Determine the (X, Y) coordinate at the center of the cell enclosing the given text.  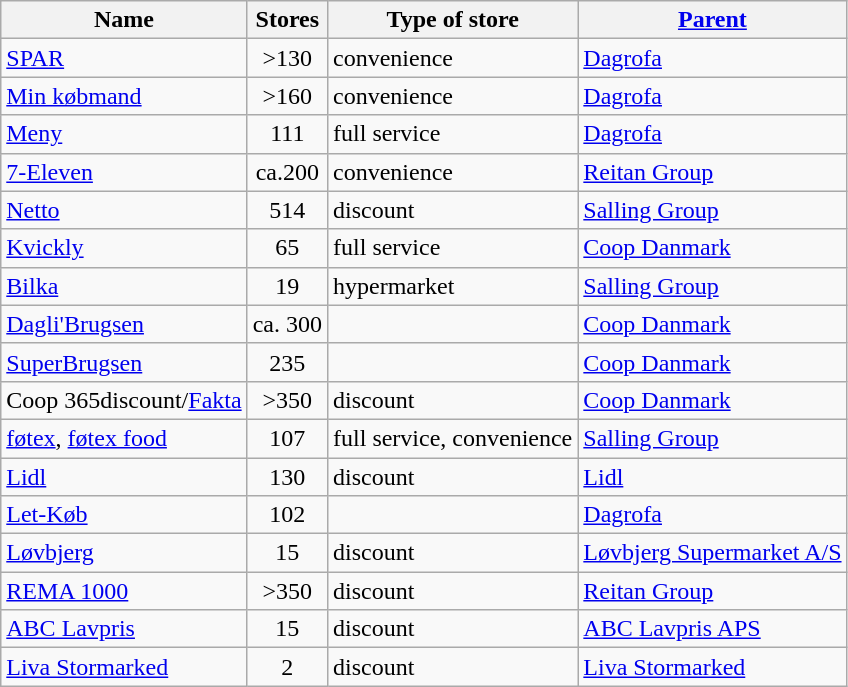
102 (287, 515)
>160 (287, 96)
Bilka (124, 286)
Coop 365discount/Fakta (124, 400)
Meny (124, 134)
full service, convenience (453, 438)
2 (287, 667)
111 (287, 134)
130 (287, 477)
ABC Lavpris APS (712, 629)
Name (124, 20)
Løvbjerg Supermarket A/S (712, 553)
ca.200 (287, 172)
føtex, føtex food (124, 438)
ca. 300 (287, 324)
107 (287, 438)
REMA 1000 (124, 591)
Let-Køb (124, 515)
SuperBrugsen (124, 362)
Kvickly (124, 248)
Stores (287, 20)
Netto (124, 210)
65 (287, 248)
Løvbjerg (124, 553)
7-Eleven (124, 172)
19 (287, 286)
hypermarket (453, 286)
SPAR (124, 58)
>130 (287, 58)
Min købmand (124, 96)
235 (287, 362)
Parent (712, 20)
Dagli'Brugsen (124, 324)
ABC Lavpris (124, 629)
Type of store (453, 20)
514 (287, 210)
